Return (X, Y) of the center of cell containing provided text 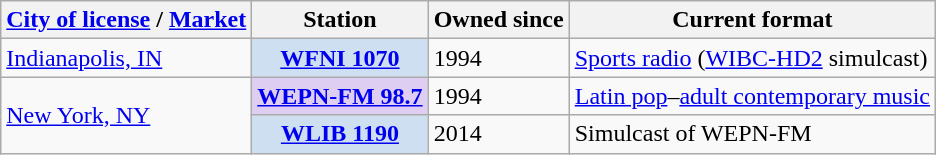
New York, NY (126, 115)
WLIB 1190 (340, 134)
Current format (752, 20)
Latin pop–adult contemporary music (752, 96)
Indianapolis, IN (126, 58)
Simulcast of WEPN-FM (752, 134)
WEPN-FM 98.7 (340, 96)
Station (340, 20)
Owned since (498, 20)
City of license / Market (126, 20)
Sports radio (WIBC-HD2 simulcast) (752, 58)
2014 (498, 134)
WFNI 1070 (340, 58)
